Determine the [X, Y] coordinate at the center of the cell enclosing the given text.  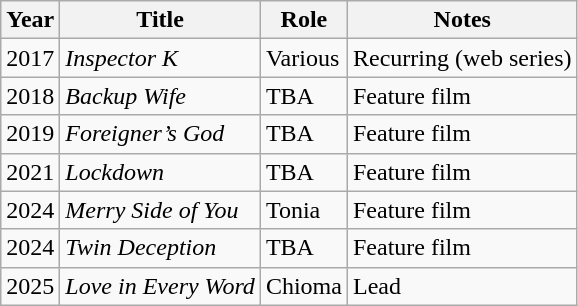
Title [160, 20]
Chioma [304, 286]
Backup Wife [160, 96]
2018 [30, 96]
2017 [30, 58]
Recurring (web series) [462, 58]
2025 [30, 286]
Role [304, 20]
2021 [30, 172]
Lead [462, 286]
Tonia [304, 210]
Year [30, 20]
Lockdown [160, 172]
Foreigner’s God [160, 134]
Inspector K [160, 58]
Merry Side of You [160, 210]
Twin Deception [160, 248]
Various [304, 58]
Love in Every Word [160, 286]
Notes [462, 20]
2019 [30, 134]
